Return [X, Y] of the center of cell containing provided text 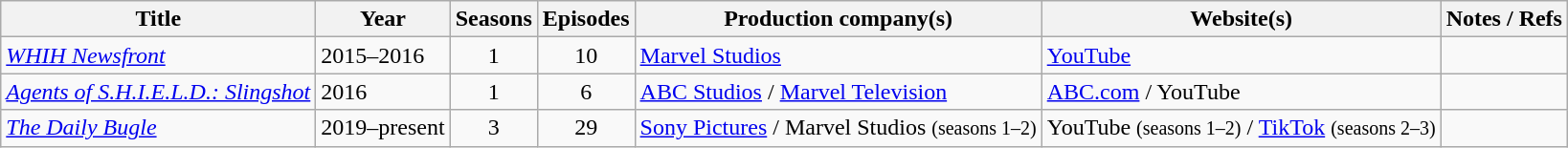
Year [383, 19]
29 [586, 128]
Production company(s) [839, 19]
2016 [383, 92]
Notes / Refs [1504, 19]
Title [159, 19]
Marvel Studios [839, 55]
3 [494, 128]
Website(s) [1241, 19]
6 [586, 92]
YouTube (seasons 1–2) / TikTok (seasons 2–3) [1241, 128]
Episodes [586, 19]
YouTube [1241, 55]
Agents of S.H.I.E.L.D.: Slingshot [159, 92]
2015–2016 [383, 55]
Seasons [494, 19]
Sony Pictures / Marvel Studios (seasons 1–2) [839, 128]
2019–present [383, 128]
10 [586, 55]
WHIH Newsfront [159, 55]
ABC.com / YouTube [1241, 92]
The Daily Bugle [159, 128]
ABC Studios / Marvel Television [839, 92]
